Output the [X, Y] coordinate of the center of the cell containing the given text.  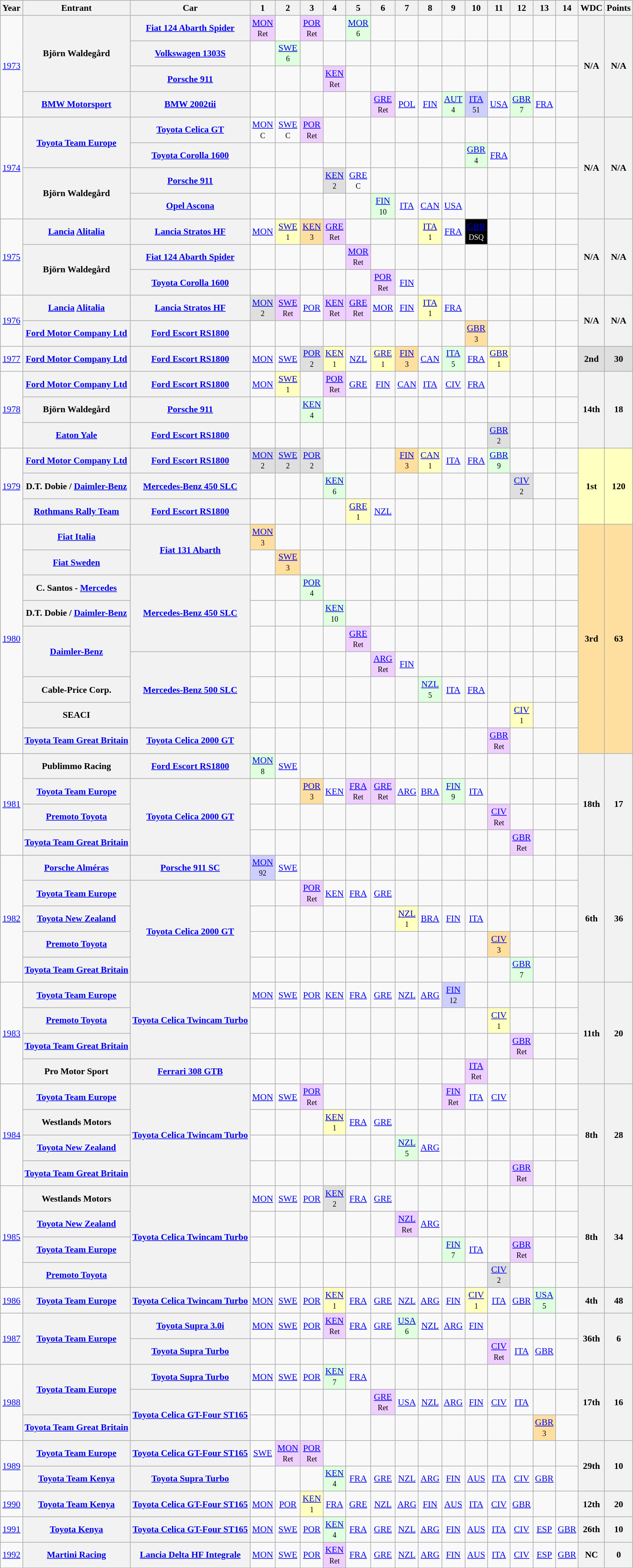
AUT4 [453, 104]
MON92 [262, 868]
14th [591, 410]
KEN6 [334, 486]
Points [619, 8]
4 [334, 8]
28 [619, 1135]
SWE3 [288, 562]
C. Santos - Mercedes [77, 588]
63 [619, 639]
Year [12, 8]
FIN9 [453, 792]
Lancia Delta HF Integrale [190, 1555]
1986 [12, 1301]
12 [521, 8]
SEACI [77, 715]
1979 [12, 486]
Rothmans Rally Team [77, 511]
Cable-Price Corp. [77, 689]
Volkswagen 1303S [190, 53]
36th [591, 1339]
SWERet [288, 308]
36 [619, 919]
CAN1 [430, 460]
0 [619, 1555]
1985 [12, 1237]
5 [358, 8]
Ferrari 308 GTB [190, 1072]
POR4 [312, 588]
MON8 [262, 766]
GBR2 [499, 436]
FIN10 [383, 207]
ITA5 [453, 359]
1977 [12, 359]
3rd [591, 639]
4th [591, 1301]
11 [499, 8]
Daimler-Benz [77, 652]
Opel Ascona [190, 207]
Mercedes-Benz 500 SLC [190, 689]
Martini Racing [77, 1555]
ITA51 [476, 104]
1st [591, 486]
1975 [12, 257]
Car [190, 8]
2nd [591, 359]
Publimmo Racing [77, 766]
3 [312, 8]
GBR9 [499, 460]
MORRet [358, 257]
MOR6 [358, 28]
26th [591, 1530]
Eaton Yale [77, 436]
48 [619, 1301]
120 [619, 486]
Toyota Supra 3.0i [190, 1326]
SWE2 [288, 460]
1982 [12, 919]
ARGRet [383, 665]
GBRDSQ [476, 231]
13 [545, 8]
16 [619, 1402]
GREC [358, 181]
14 [567, 8]
1973 [12, 66]
17th [591, 1402]
NC [591, 1555]
USA5 [545, 1301]
Toyota Kenya [77, 1530]
18th [591, 804]
Porsche Alméras [77, 868]
USA6 [407, 1326]
GBR4 [476, 155]
FRARet [358, 792]
1992 [12, 1555]
1990 [12, 1504]
Fiat Sweden [77, 562]
Entrant [77, 8]
1 [262, 8]
KEN10 [334, 614]
1980 [12, 639]
11th [591, 1033]
Pro Motor Sport [77, 1072]
POL [407, 104]
BMW 2002tii [190, 104]
8 [430, 8]
1983 [12, 1033]
9 [453, 8]
MOR [383, 308]
1989 [12, 1466]
MON3 [262, 537]
NZL1 [407, 918]
BMW Motorsport [77, 104]
ITARet [476, 1072]
NZLRet [407, 1224]
CIV3 [499, 944]
34 [619, 1237]
1978 [12, 410]
18 [619, 410]
FIN7 [453, 1250]
30 [619, 359]
7 [407, 8]
1974 [12, 168]
KEN3 [312, 231]
17 [619, 804]
1991 [12, 1530]
WDC [591, 8]
GBR1 [499, 359]
1981 [12, 804]
6th [591, 919]
SWE6 [288, 53]
Toyota Celica GT [190, 130]
Porsche 911 SC [190, 868]
MONC [262, 130]
Fiat Italia [77, 537]
2 [288, 8]
SWEC [288, 130]
POR3 [312, 792]
1984 [12, 1135]
1987 [12, 1339]
Fiat 131 Abarth [190, 550]
1988 [12, 1402]
FIN12 [453, 995]
12th [591, 1504]
29th [591, 1466]
FINRet [453, 1097]
KEN7 [334, 1376]
1976 [12, 321]
